Pinpoint the cell where the given text exists, returning its [x, y] midpoint coordinate. 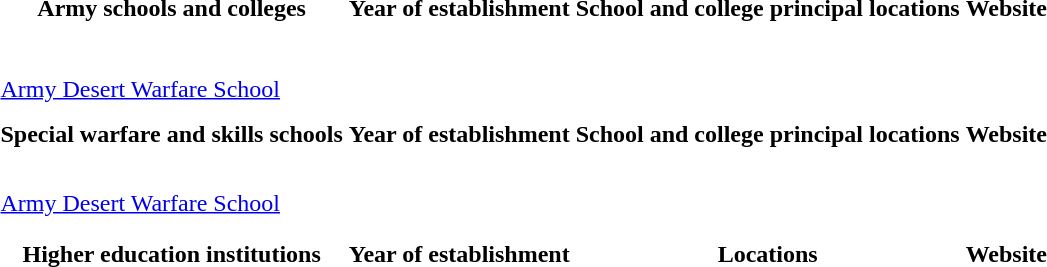
Year of establishment [459, 134]
School and college principal locations [768, 134]
